Pinpoint the cell where the given text exists, returning its (X, Y) midpoint coordinate. 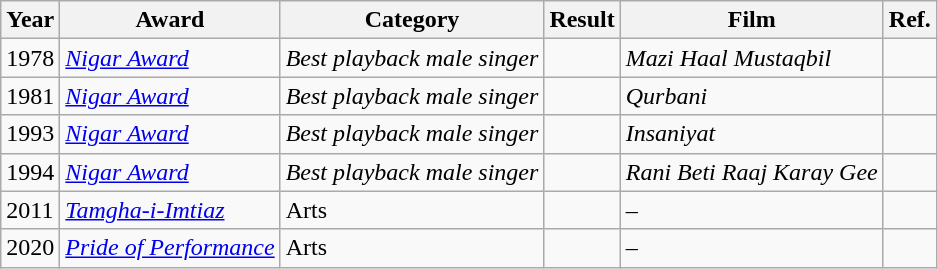
Ref. (910, 20)
Tamgha-i-Imtiaz (170, 210)
1993 (30, 134)
Film (752, 20)
Year (30, 20)
Insaniyat (752, 134)
1978 (30, 58)
Rani Beti Raaj Karay Gee (752, 172)
Result (582, 20)
1994 (30, 172)
Category (412, 20)
Award (170, 20)
2011 (30, 210)
1981 (30, 96)
Pride of Performance (170, 248)
Qurbani (752, 96)
Mazi Haal Mustaqbil (752, 58)
2020 (30, 248)
